Determine the (x, y) coordinate at the center of the cell enclosing the given text.  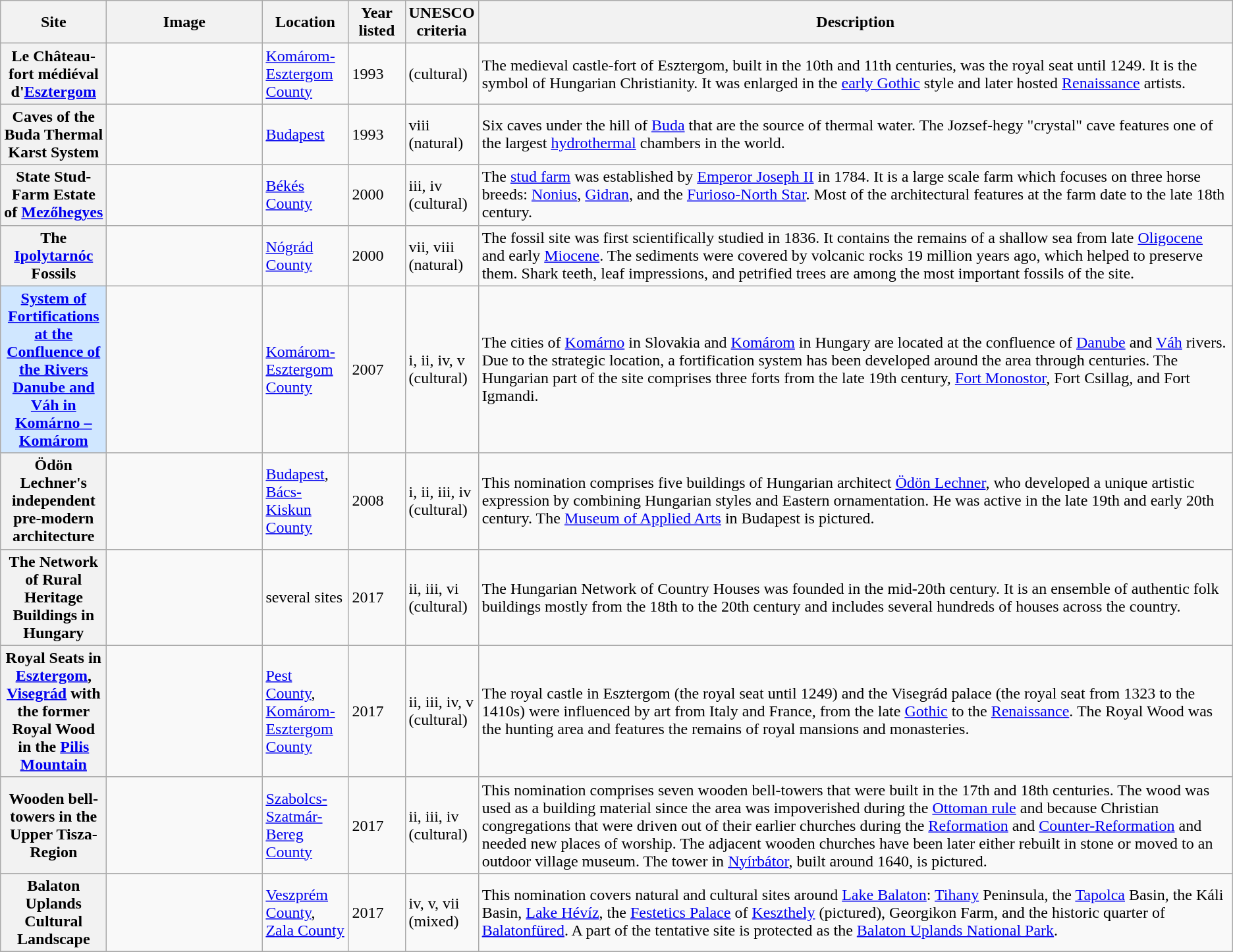
Budapest, Bács-Kiskun County (306, 501)
vii, viii (natural) (441, 255)
2008 (377, 501)
Description (855, 22)
Le Château-fort médiéval d'Esztergom (54, 74)
Békés County (306, 195)
UNESCO criteria (441, 22)
iv, v, vii (mixed) (441, 912)
viii (natural) (441, 134)
Site (54, 22)
Pest County, Komárom-Esztergom County (306, 711)
Nógrád County (306, 255)
Szabolcs-Szatmár-Bereg County (306, 825)
Year listed (377, 22)
(cultural) (441, 74)
Image (184, 22)
The Network of Rural Heritage Buildings in Hungary (54, 597)
Ödön Lechner's independent pre-modern architecture (54, 501)
2007 (377, 369)
ii, iii, iv (cultural) (441, 825)
Caves of the Buda Thermal Karst System (54, 134)
Budapest (306, 134)
iii, iv (cultural) (441, 195)
Wooden bell-towers in the Upper Tisza-Region (54, 825)
several sites (306, 597)
i, ii, iii, iv (cultural) (441, 501)
ii, iii, iv, v (cultural) (441, 711)
Veszprém County, Zala County (306, 912)
State Stud-Farm Estate of Mezőhegyes (54, 195)
ii, iii, vi (cultural) (441, 597)
Royal Seats in Esztergom, Visegrád with the former Royal Wood in the Pilis Mountain (54, 711)
i, ii, iv, v (cultural) (441, 369)
Balaton Uplands Cultural Landscape (54, 912)
The Ipolytarnóc Fossils (54, 255)
Location (306, 22)
System of Fortifications at the Confluence of the Rivers Danube and Váh in Komárno – Komárom (54, 369)
